Find where the given text appears and provide that cell's center as (X, Y) coordinate. 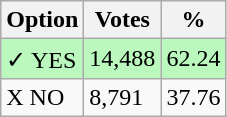
14,488 (122, 59)
% (194, 20)
8,791 (122, 97)
37.76 (194, 97)
62.24 (194, 59)
✓ YES (42, 59)
Votes (122, 20)
Option (42, 20)
X NO (42, 97)
